From the cell containing the given text, extract its center point as [x, y] coordinate. 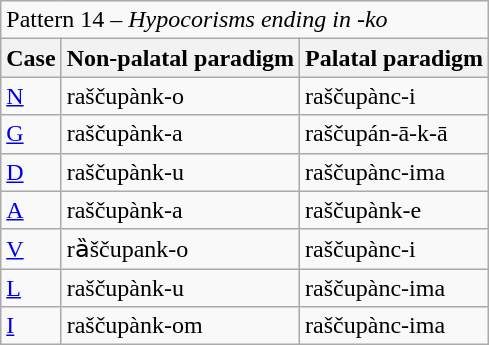
N [31, 96]
raščupànk-om [180, 326]
L [31, 288]
Case [31, 58]
G [31, 134]
V [31, 249]
D [31, 172]
raščupànk-e [394, 210]
Palatal paradigm [394, 58]
raščupán-ā-k-ā [394, 134]
I [31, 326]
A [31, 210]
rȁščupank-o [180, 249]
Non-palatal paradigm [180, 58]
raščupànk-o [180, 96]
Pattern 14 – Hypocorisms ending in -ko [245, 20]
